For the text-containing cell, return its midpoint in (X, Y) coordinate format. 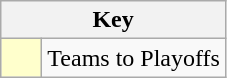
Key (114, 20)
Teams to Playoffs (134, 58)
